Extract the [X, Y] coordinate from the center of the cell holding the provided text.  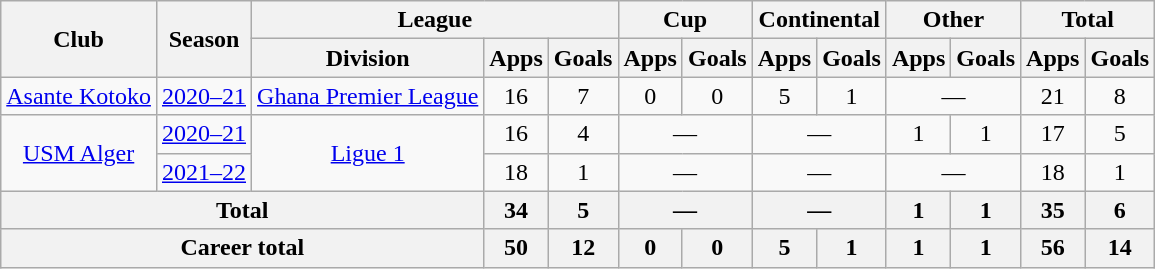
Continental [819, 20]
4 [583, 134]
USM Alger [79, 153]
35 [1053, 210]
Ligue 1 [368, 153]
Club [79, 39]
8 [1120, 96]
Ghana Premier League [368, 96]
14 [1120, 248]
17 [1053, 134]
21 [1053, 96]
Career total [242, 248]
50 [516, 248]
12 [583, 248]
Season [204, 39]
Asante Kotoko [79, 96]
Division [368, 58]
7 [583, 96]
Other [953, 20]
56 [1053, 248]
Cup [685, 20]
League [435, 20]
6 [1120, 210]
34 [516, 210]
2021–22 [204, 172]
